Provide the (x, y) coordinate of the cell's center where the given text is located.  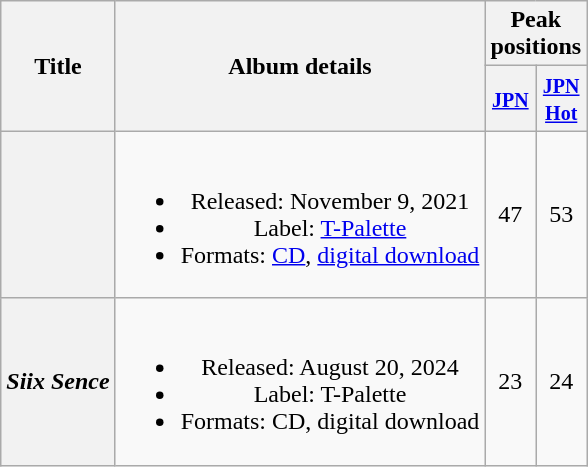
53 (562, 214)
24 (562, 382)
Siix Sence (58, 382)
JPNHot (562, 98)
Released: August 20, 2024Label: T-PaletteFormats: CD, digital download (300, 382)
23 (510, 382)
Peak positions (536, 34)
Released: November 9, 2021Label: T-PaletteFormats: CD, digital download (300, 214)
JPN (510, 98)
47 (510, 214)
Title (58, 66)
Album details (300, 66)
